Capture the cell that displays the provided text and extract its (X, Y) central coordinate. 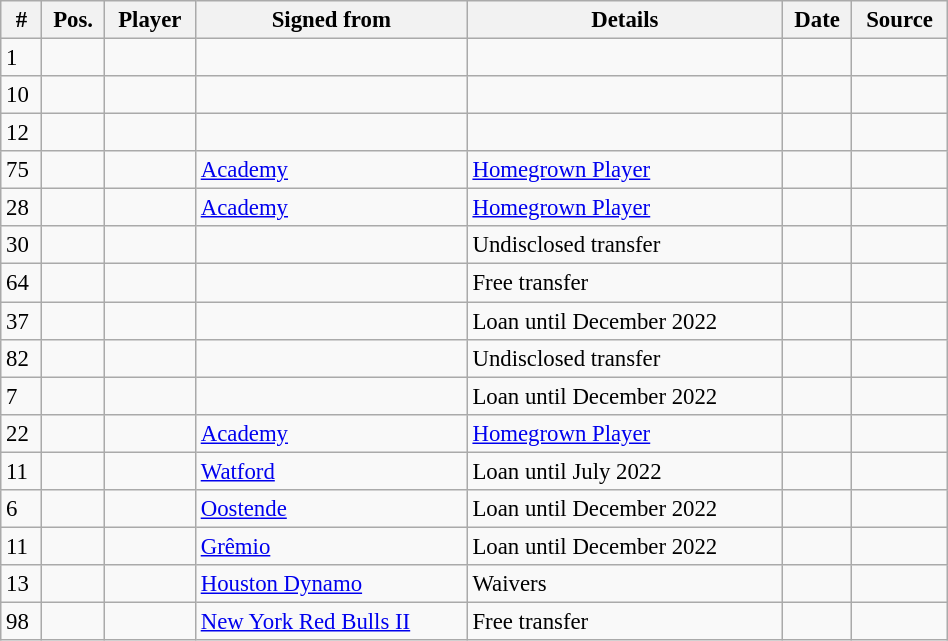
Details (624, 20)
64 (22, 283)
13 (22, 584)
Signed from (331, 20)
Houston Dynamo (331, 584)
Waivers (624, 584)
22 (22, 433)
# (22, 20)
Pos. (73, 20)
37 (22, 321)
Source (900, 20)
28 (22, 208)
New York Red Bulls II (331, 621)
Grêmio (331, 546)
10 (22, 95)
6 (22, 509)
7 (22, 396)
98 (22, 621)
Watford (331, 471)
75 (22, 170)
Oostende (331, 509)
Date (816, 20)
1 (22, 58)
82 (22, 358)
30 (22, 245)
Loan until July 2022 (624, 471)
Player (150, 20)
12 (22, 133)
